Identify which cell holds the provided text, then report its (X, Y) central coordinate. 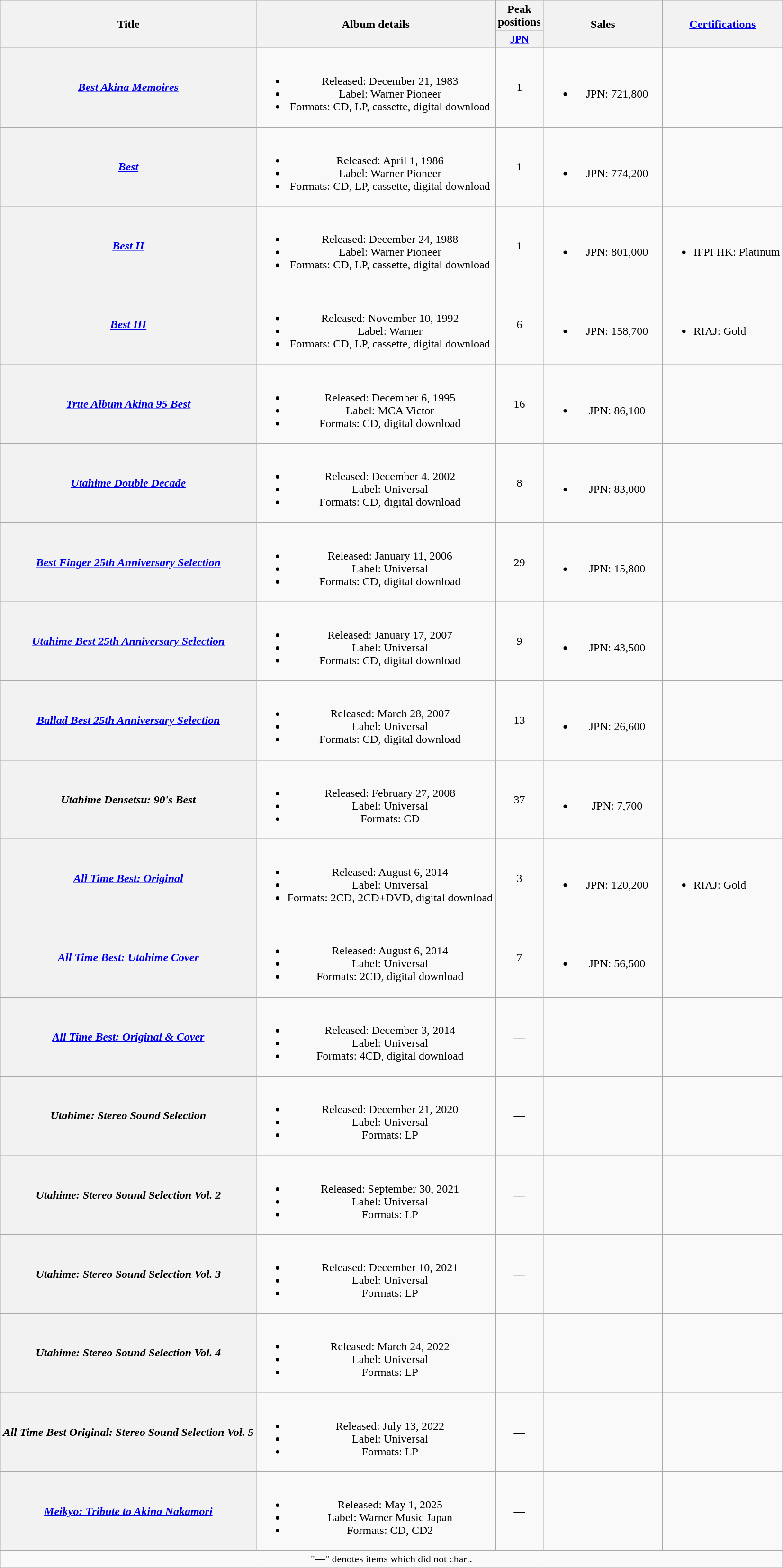
Best III (128, 325)
Best Finger 25th Anniversary Selection (128, 562)
"—" denotes items which did not chart. (391, 1559)
Released: August 6, 2014Label: UniversalFormats: 2CD, 2CD+DVD, digital download (376, 879)
All Time Best: Original & Cover (128, 1037)
Released: December 21, 2020Label: UniversalFormats: LP (376, 1115)
Best (128, 167)
6 (520, 325)
8 (520, 483)
29 (520, 562)
Released: December 21, 1983Label: Warner PioneerFormats: CD, LP, cassette, digital download (376, 87)
Utahime Double Decade (128, 483)
Released: April 1, 1986Label: Warner PioneerFormats: CD, LP, cassette, digital download (376, 167)
Ballad Best 25th Anniversary Selection (128, 721)
Meikyo: Tribute to Akina Nakamori (128, 1511)
Released: July 13, 2022Label: UniversalFormats: LP (376, 1433)
Utahime: Stereo Sound Selection Vol. 2 (128, 1195)
JPN: 120,200 (603, 879)
Released: January 17, 2007Label: UniversalFormats: CD, digital download (376, 641)
Released: December 24, 1988Label: Warner PioneerFormats: CD, LP, cassette, digital download (376, 246)
JPN: 43,500 (603, 641)
JPN: 86,100 (603, 404)
Best Akina Memoires (128, 87)
Released: December 6, 1995Label: MCA VictorFormats: CD, digital download (376, 404)
Released: February 27, 2008Label: UniversalFormats: CD (376, 799)
Utahime: Stereo Sound Selection Vol. 4 (128, 1353)
Released: September 30, 2021Label: UniversalFormats: LP (376, 1195)
True Album Akina 95 Best (128, 404)
JPN: 83,000 (603, 483)
JPN: 56,500 (603, 957)
JPN: 721,800 (603, 87)
IFPI HK: Platinum (722, 246)
JPN: 774,200 (603, 167)
JPN: 15,800 (603, 562)
Certifications (722, 25)
JPN: 158,700 (603, 325)
Released: May 1, 2025Label: Warner Music JapanFormats: CD, CD2 (376, 1511)
9 (520, 641)
7 (520, 957)
16 (520, 404)
All Time Best: Utahime Cover (128, 957)
Peak positions (520, 16)
JPN: 7,700 (603, 799)
37 (520, 799)
Title (128, 25)
Released: December 10, 2021Label: UniversalFormats: LP (376, 1274)
Utahime: Stereo Sound Selection (128, 1115)
Released: January 11, 2006Label: UniversalFormats: CD, digital download (376, 562)
JPN: 801,000 (603, 246)
13 (520, 721)
Utahime Densetsu: 90's Best (128, 799)
Released: March 24, 2022Label: UniversalFormats: LP (376, 1353)
All Time Best Original: Stereo Sound Selection Vol. 5 (128, 1433)
Best II (128, 246)
Sales (603, 25)
Released: December 3, 2014Label: UniversalFormats: 4CD, digital download (376, 1037)
Released: March 28, 2007Label: UniversalFormats: CD, digital download (376, 721)
Released: November 10, 1992Label: WarnerFormats: CD, LP, cassette, digital download (376, 325)
Utahime Best 25th Anniversary Selection (128, 641)
JPN (520, 40)
All Time Best: Original (128, 879)
Released: December 4. 2002Label: UniversalFormats: CD, digital download (376, 483)
3 (520, 879)
Released: August 6, 2014Label: UniversalFormats: 2CD, digital download (376, 957)
JPN: 26,600 (603, 721)
Utahime: Stereo Sound Selection Vol. 3 (128, 1274)
Album details (376, 25)
